Determine the (X, Y) coordinate at the center of the cell enclosing the given text.  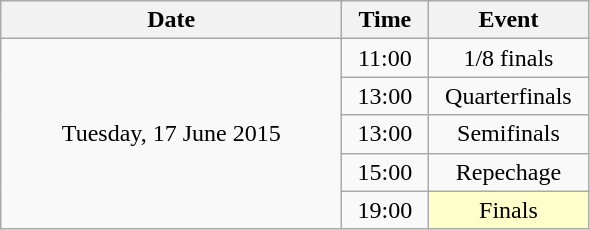
Semifinals (508, 134)
Date (172, 20)
Event (508, 20)
Quarterfinals (508, 96)
19:00 (385, 210)
11:00 (385, 58)
15:00 (385, 172)
Time (385, 20)
Tuesday, 17 June 2015 (172, 134)
1/8 finals (508, 58)
Repechage (508, 172)
Finals (508, 210)
